For the text-containing cell, return its midpoint in [x, y] coordinate format. 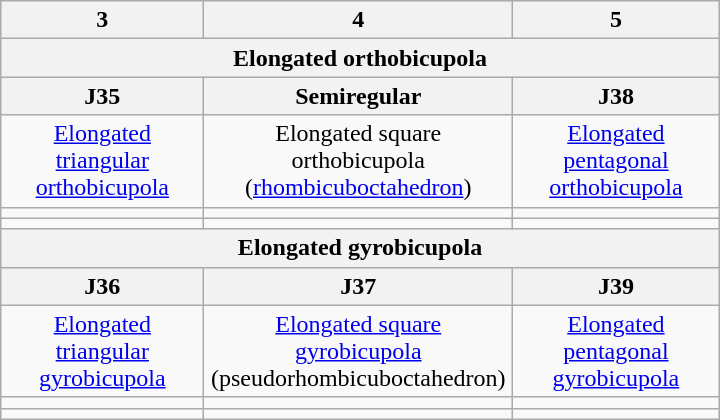
Semiregular [358, 96]
Elongated gyrobicupola [360, 248]
J36 [102, 286]
J35 [102, 96]
Elongated square gyrobicupola(pseudorhombicuboctahedron) [358, 351]
Elongated triangular orthobicupola [102, 161]
5 [616, 20]
Elongated triangular gyrobicupola [102, 351]
J38 [616, 96]
3 [102, 20]
Elongated square orthobicupola(rhombicuboctahedron) [358, 161]
4 [358, 20]
Elongated pentagonal gyrobicupola [616, 351]
J39 [616, 286]
J37 [358, 286]
Elongated orthobicupola [360, 58]
Elongated pentagonal orthobicupola [616, 161]
